For the text-containing cell, return its midpoint in (x, y) coordinate format. 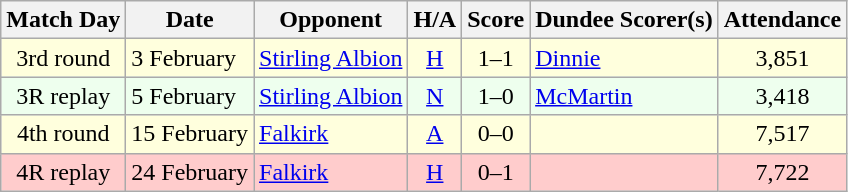
7,517 (782, 134)
3R replay (64, 96)
24 February (190, 172)
1–1 (496, 58)
5 February (190, 96)
Attendance (782, 20)
3rd round (64, 58)
Dundee Scorer(s) (624, 20)
3 February (190, 58)
Date (190, 20)
A (435, 134)
Match Day (64, 20)
0–1 (496, 172)
0–0 (496, 134)
H/A (435, 20)
3,851 (782, 58)
McMartin (624, 96)
Dinnie (624, 58)
Opponent (331, 20)
7,722 (782, 172)
Score (496, 20)
N (435, 96)
15 February (190, 134)
4th round (64, 134)
1–0 (496, 96)
4R replay (64, 172)
3,418 (782, 96)
